Find where the given text appears and provide that cell's center as (x, y) coordinate. 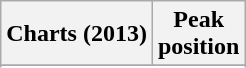
Charts (2013) (77, 34)
Peakposition (198, 34)
